Identify which cell holds the provided text, then report its [X, Y] central coordinate. 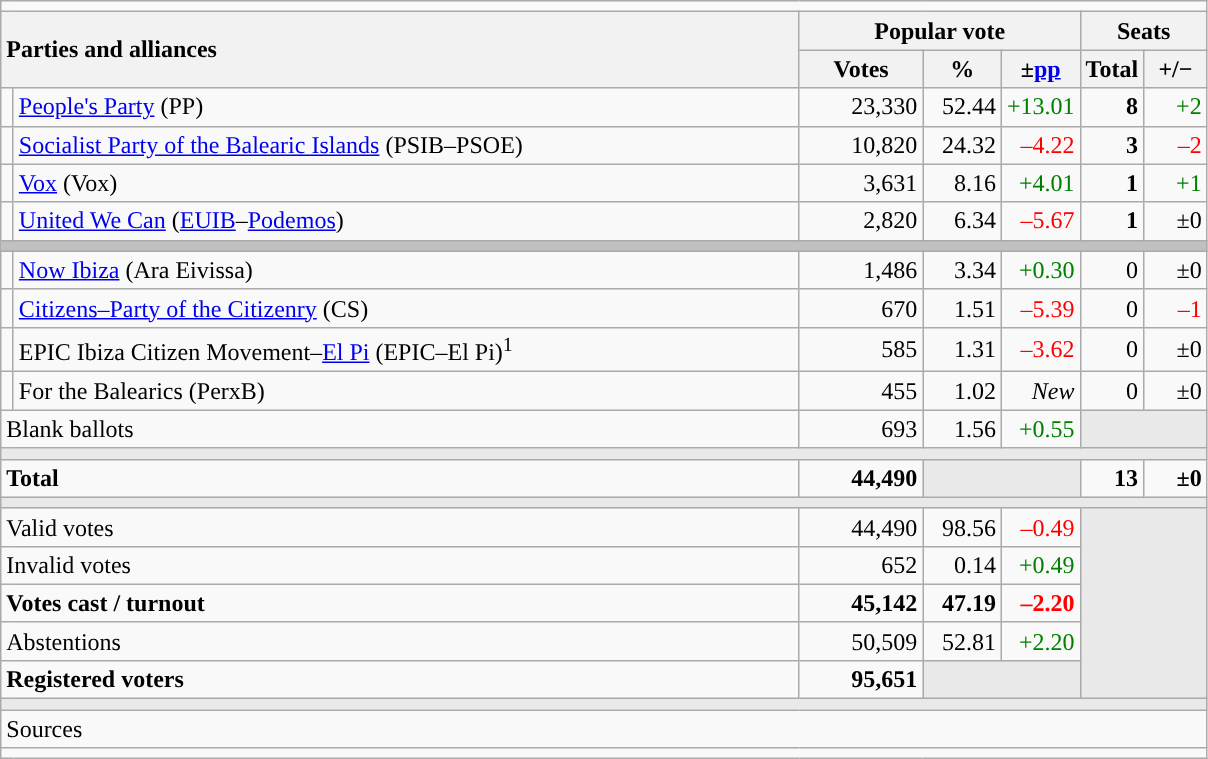
United We Can (EUIB–Podemos) [406, 221]
–0.49 [1040, 527]
52.44 [962, 107]
1.56 [962, 429]
+2 [1176, 107]
Abstentions [400, 641]
±pp [1040, 69]
–5.67 [1040, 221]
693 [861, 429]
1.31 [962, 350]
45,142 [861, 603]
13 [1112, 478]
Invalid votes [400, 565]
98.56 [962, 527]
585 [861, 350]
3 [1112, 145]
Registered voters [400, 679]
Votes [861, 69]
+13.01 [1040, 107]
–2 [1176, 145]
670 [861, 308]
Vox (Vox) [406, 183]
0.14 [962, 565]
Citizens–Party of the Citizenry (CS) [406, 308]
Popular vote [940, 31]
Now Ibiza (Ara Eivissa) [406, 270]
50,509 [861, 641]
3,631 [861, 183]
–3.62 [1040, 350]
–4.22 [1040, 145]
+0.55 [1040, 429]
–1 [1176, 308]
1.51 [962, 308]
Socialist Party of the Balearic Islands (PSIB–PSOE) [406, 145]
Valid votes [400, 527]
+2.20 [1040, 641]
1,486 [861, 270]
8 [1112, 107]
2,820 [861, 221]
8.16 [962, 183]
+0.49 [1040, 565]
New [1040, 391]
For the Balearics (PerxB) [406, 391]
455 [861, 391]
10,820 [861, 145]
–2.20 [1040, 603]
–5.39 [1040, 308]
6.34 [962, 221]
Parties and alliances [400, 50]
47.19 [962, 603]
52.81 [962, 641]
+4.01 [1040, 183]
EPIC Ibiza Citizen Movement–El Pi (EPIC–El Pi)1 [406, 350]
Votes cast / turnout [400, 603]
+1 [1176, 183]
1.02 [962, 391]
652 [861, 565]
% [962, 69]
Blank ballots [400, 429]
3.34 [962, 270]
Seats [1144, 31]
95,651 [861, 679]
24.32 [962, 145]
+0.30 [1040, 270]
+/− [1176, 69]
23,330 [861, 107]
Sources [604, 729]
People's Party (PP) [406, 107]
